Pinpoint the cell where the given text exists, returning its (x, y) midpoint coordinate. 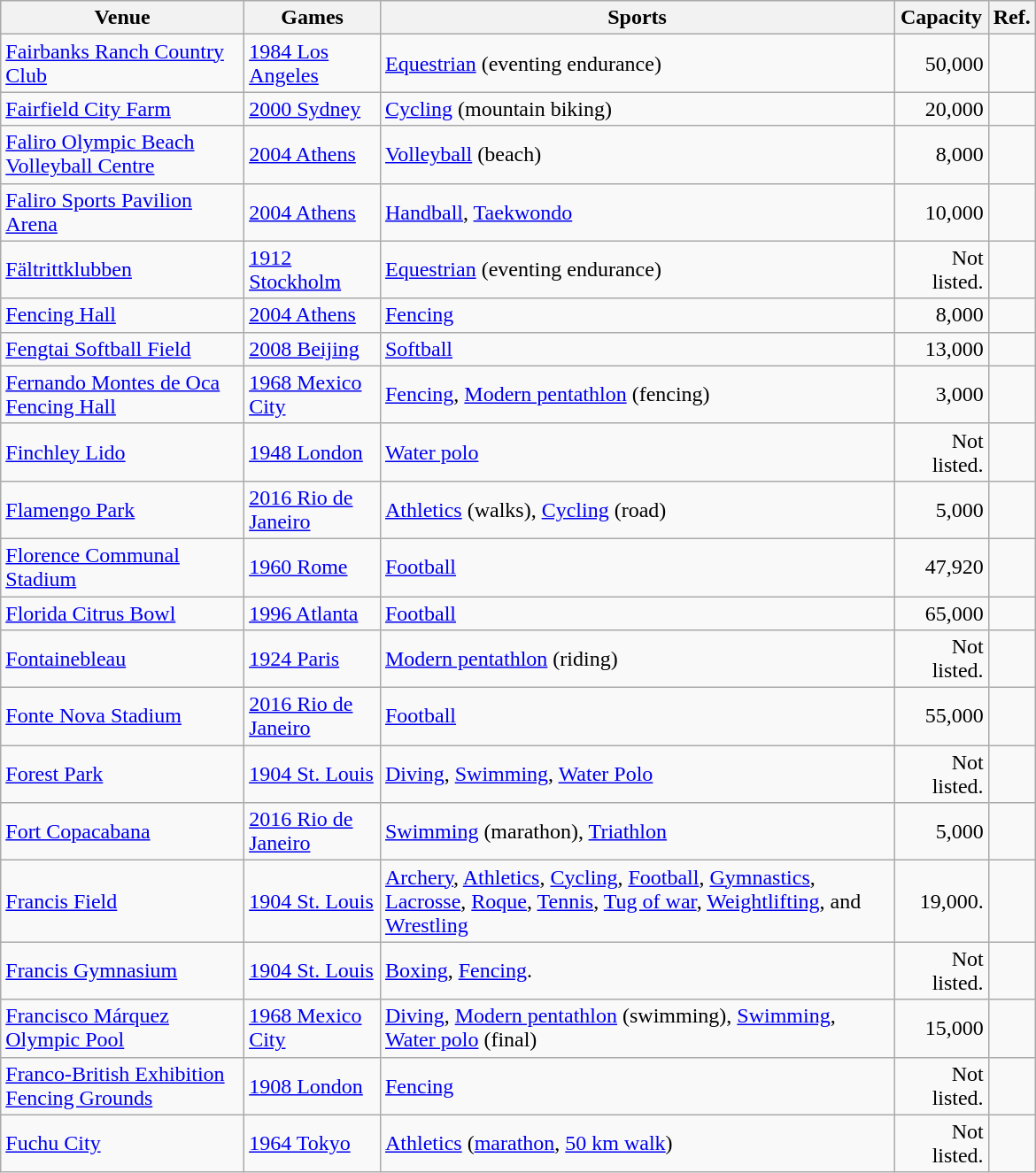
1908 London (313, 1085)
Cycling (mountain biking) (637, 109)
Florence Communal Stadium (122, 567)
Venue (122, 18)
Sports (637, 18)
Finchley Lido (122, 451)
Softball (637, 349)
19,000. (942, 901)
1964 Tokyo (313, 1144)
1924 Paris (313, 659)
Flamengo Park (122, 510)
Florida Citrus Bowl (122, 614)
Fort Copacabana (122, 832)
Franco-British Exhibition Fencing Grounds (122, 1085)
10,000 (942, 212)
Archery, Athletics, Cycling, Football, Gymnastics, Lacrosse, Roque, Tennis, Tug of war, Weightlifting, and Wrestling (637, 901)
15,000 (942, 1029)
13,000 (942, 349)
Ref. (1011, 18)
Volleyball (beach) (637, 154)
Francisco Márquez Olympic Pool (122, 1029)
Diving, Modern pentathlon (swimming), Swimming, Water polo (final) (637, 1029)
Faliro Sports Pavilion Arena (122, 212)
Fältrittklubben (122, 269)
1984 Los Angeles (313, 64)
Francis Gymnasium (122, 970)
20,000 (942, 109)
Forest Park (122, 774)
Faliro Olympic Beach Volleyball Centre (122, 154)
Fengtai Softball Field (122, 349)
65,000 (942, 614)
Fonte Nova Stadium (122, 717)
Swimming (marathon), Triathlon (637, 832)
Water polo (637, 451)
Handball, Taekwondo (637, 212)
50,000 (942, 64)
Fernando Montes de Oca Fencing Hall (122, 395)
55,000 (942, 717)
2000 Sydney (313, 109)
Diving, Swimming, Water Polo (637, 774)
Francis Field (122, 901)
1996 Atlanta (313, 614)
Fontainebleau (122, 659)
2008 Beijing (313, 349)
3,000 (942, 395)
Fuchu City (122, 1144)
Fairfield City Farm (122, 109)
Fairbanks Ranch Country Club (122, 64)
Boxing, Fencing. (637, 970)
Athletics (walks), Cycling (road) (637, 510)
Athletics (marathon, 50 km walk) (637, 1144)
1948 London (313, 451)
Games (313, 18)
Fencing Hall (122, 315)
Capacity (942, 18)
1912 Stockholm (313, 269)
1960 Rome (313, 567)
Modern pentathlon (riding) (637, 659)
Fencing, Modern pentathlon (fencing) (637, 395)
47,920 (942, 567)
